Detect which cell encompasses the target text, then output its [x, y] center coordinate. 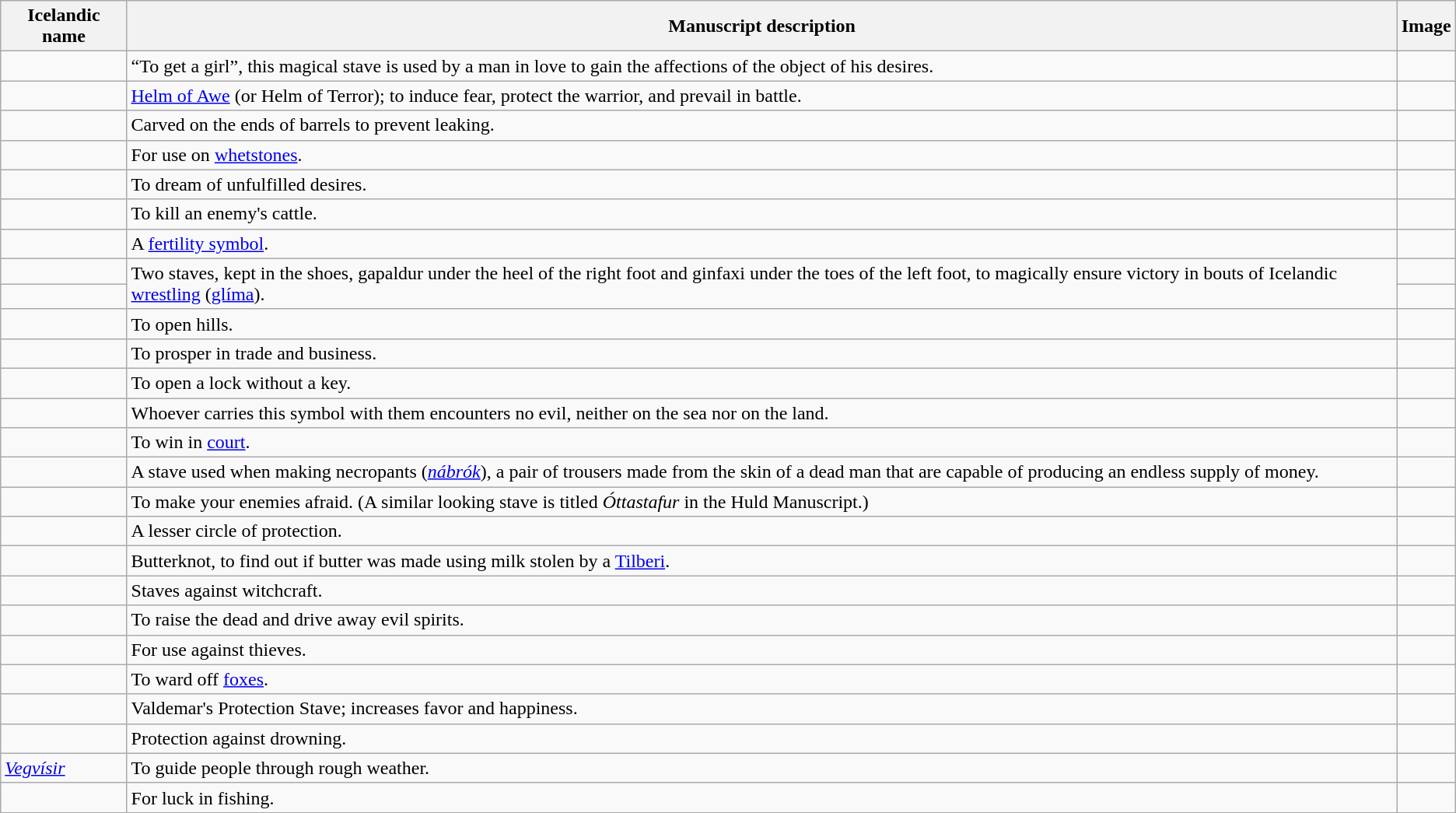
Staves against witchcraft. [762, 590]
To make your enemies afraid. (A similar looking stave is titled Óttastafur in the Huld Manuscript.) [762, 502]
A lesser circle of protection. [762, 531]
To win in court. [762, 443]
To dream of unfulfilled desires. [762, 184]
Icelandic name [64, 26]
Carved on the ends of barrels to prevent leaking. [762, 125]
To open a lock without a key. [762, 383]
To ward off foxes. [762, 679]
“To get a girl”, this magical stave is used by a man in love to gain the affections of the object of his desires. [762, 66]
To open hills. [762, 324]
Helm of Awe (or Helm of Terror); to induce fear, protect the warrior, and prevail in battle. [762, 96]
To kill an enemy's cattle. [762, 214]
Image [1426, 26]
Butterknot, to find out if butter was made using milk stolen by a Tilberi. [762, 561]
Vegvísir [64, 768]
Whoever carries this symbol with them encounters no evil, neither on the sea nor on the land. [762, 413]
A fertility symbol. [762, 244]
Protection against drowning. [762, 738]
For use on whetstones. [762, 155]
Manuscript description [762, 26]
To raise the dead and drive away evil spirits. [762, 620]
To guide people through rough weather. [762, 768]
Valdemar's Protection Stave; increases favor and happiness. [762, 709]
For use against thieves. [762, 650]
To prosper in trade and business. [762, 353]
For luck in fishing. [762, 797]
